For the text-containing cell, return its midpoint in [x, y] coordinate format. 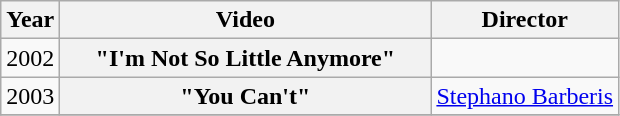
"You Can't" [246, 96]
Director [525, 20]
2002 [30, 58]
"I'm Not So Little Anymore" [246, 58]
2003 [30, 96]
Stephano Barberis [525, 96]
Video [246, 20]
Year [30, 20]
